Pinpoint the cell where the given text exists, returning its (x, y) midpoint coordinate. 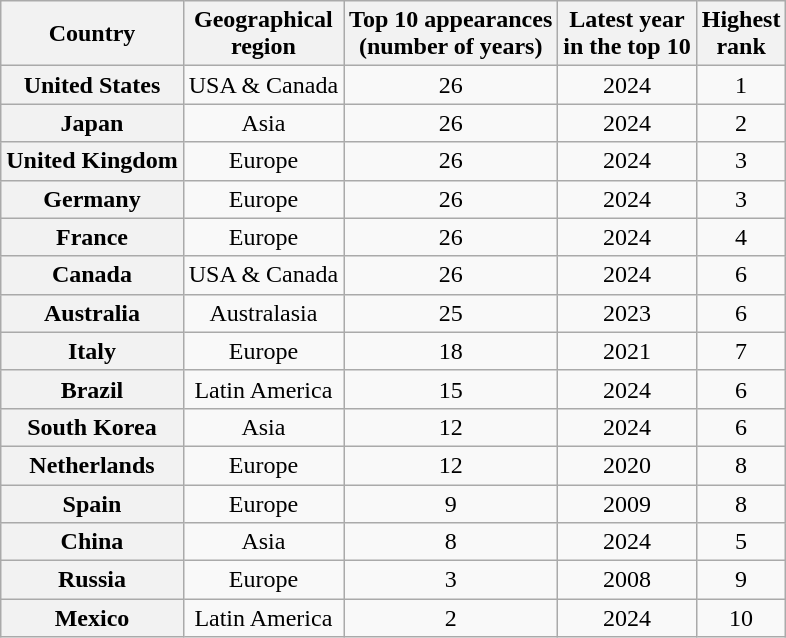
2009 (627, 503)
Australasia (263, 313)
Japan (92, 123)
France (92, 237)
Canada (92, 275)
Brazil (92, 389)
1 (741, 85)
Country (92, 34)
Latest year in the top 10 (627, 34)
United Kingdom (92, 161)
Italy (92, 351)
South Korea (92, 427)
2021 (627, 351)
Mexico (92, 618)
Australia (92, 313)
2023 (627, 313)
4 (741, 237)
United States (92, 85)
7 (741, 351)
2020 (627, 465)
Geographicalregion (263, 34)
Spain (92, 503)
Highestrank (741, 34)
2008 (627, 580)
China (92, 542)
Germany (92, 199)
25 (451, 313)
15 (451, 389)
Top 10 appearances(number of years) (451, 34)
18 (451, 351)
10 (741, 618)
5 (741, 542)
Netherlands (92, 465)
Russia (92, 580)
